Extract the (X, Y) coordinate from the center of the cell holding the provided text.  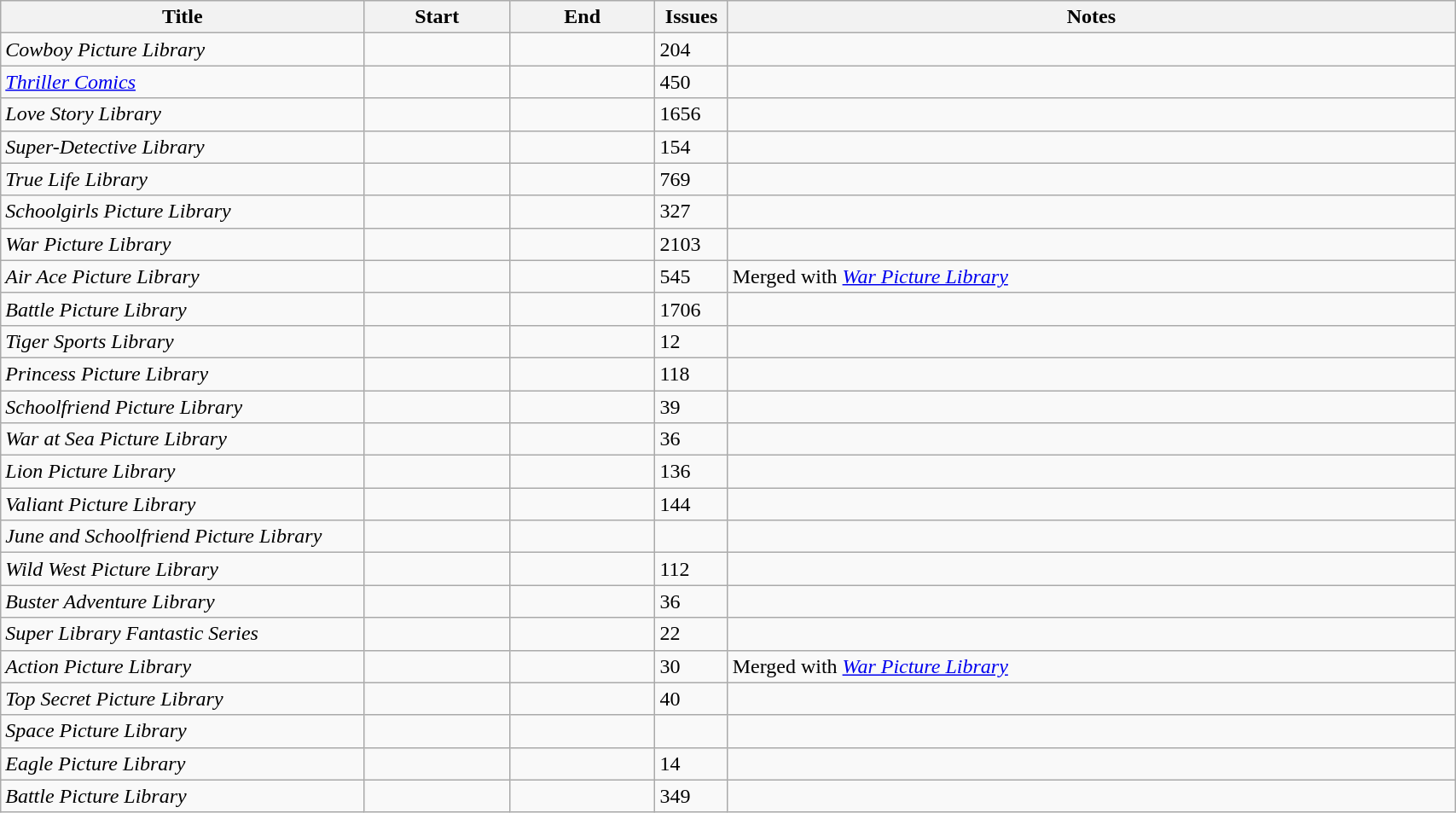
136 (691, 472)
2103 (691, 244)
22 (691, 634)
30 (691, 666)
Thriller Comics (183, 82)
204 (691, 49)
Air Ace Picture Library (183, 276)
Valiant Picture Library (183, 504)
Eagle Picture Library (183, 764)
545 (691, 276)
Princess Picture Library (183, 374)
War at Sea Picture Library (183, 439)
Issues (691, 17)
Tiger Sports Library (183, 341)
End (582, 17)
Notes (1091, 17)
40 (691, 699)
144 (691, 504)
1706 (691, 309)
Top Secret Picture Library (183, 699)
Buster Adventure Library (183, 601)
12 (691, 341)
Super-Detective Library (183, 147)
14 (691, 764)
349 (691, 796)
Lion Picture Library (183, 472)
450 (691, 82)
Love Story Library (183, 114)
39 (691, 407)
True Life Library (183, 179)
Super Library Fantastic Series (183, 634)
Wild West Picture Library (183, 569)
Schoolfriend Picture Library (183, 407)
Cowboy Picture Library (183, 49)
Schoolgirls Picture Library (183, 212)
War Picture Library (183, 244)
June and Schoolfriend Picture Library (183, 537)
327 (691, 212)
Action Picture Library (183, 666)
154 (691, 147)
118 (691, 374)
112 (691, 569)
1656 (691, 114)
769 (691, 179)
Space Picture Library (183, 731)
Start (437, 17)
Title (183, 17)
